Output the (X, Y) coordinate of the center of the cell containing the given text.  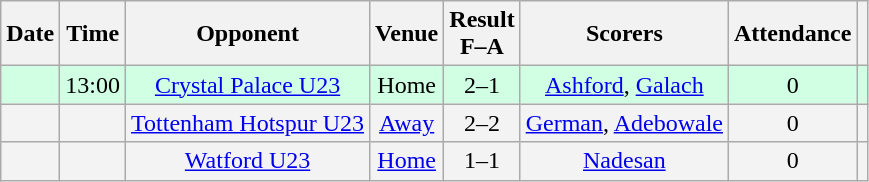
Crystal Palace U23 (248, 85)
Watford U23 (248, 161)
13:00 (93, 85)
1–1 (482, 161)
ResultF–A (482, 34)
Scorers (624, 34)
Nadesan (624, 161)
Attendance (793, 34)
Time (93, 34)
2–2 (482, 123)
German, Adebowale (624, 123)
2–1 (482, 85)
Ashford, Galach (624, 85)
Opponent (248, 34)
Away (407, 123)
Venue (407, 34)
Date (30, 34)
Tottenham Hotspur U23 (248, 123)
